Extract the (X, Y) coordinate from the center of the cell holding the provided text.  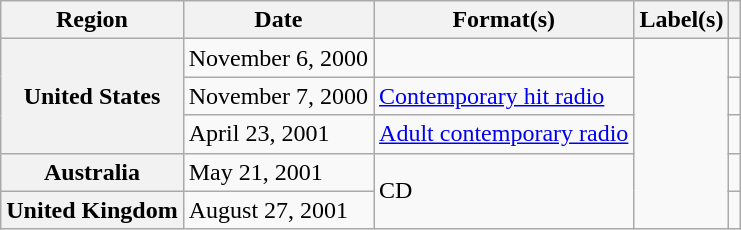
November 6, 2000 (278, 58)
August 27, 2001 (278, 210)
April 23, 2001 (278, 134)
CD (504, 191)
Format(s) (504, 20)
Adult contemporary radio (504, 134)
May 21, 2001 (278, 172)
Label(s) (682, 20)
November 7, 2000 (278, 96)
United Kingdom (92, 210)
Region (92, 20)
United States (92, 96)
Australia (92, 172)
Contemporary hit radio (504, 96)
Date (278, 20)
